Locate the cell with the specified text and output its [X, Y] center coordinate. 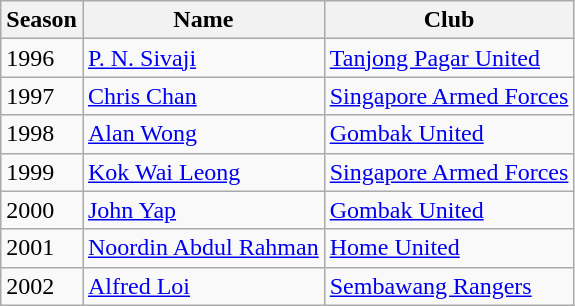
Sembawang Rangers [449, 286]
P. N. Sivaji [203, 58]
Chris Chan [203, 96]
Alan Wong [203, 134]
Tanjong Pagar United [449, 58]
2001 [42, 248]
Club [449, 20]
John Yap [203, 210]
2000 [42, 210]
2002 [42, 286]
1999 [42, 172]
Home United [449, 248]
Alfred Loi [203, 286]
Kok Wai Leong [203, 172]
Name [203, 20]
1998 [42, 134]
Noordin Abdul Rahman [203, 248]
1997 [42, 96]
1996 [42, 58]
Season [42, 20]
